Output the [x, y] coordinate of the center of the cell containing the given text.  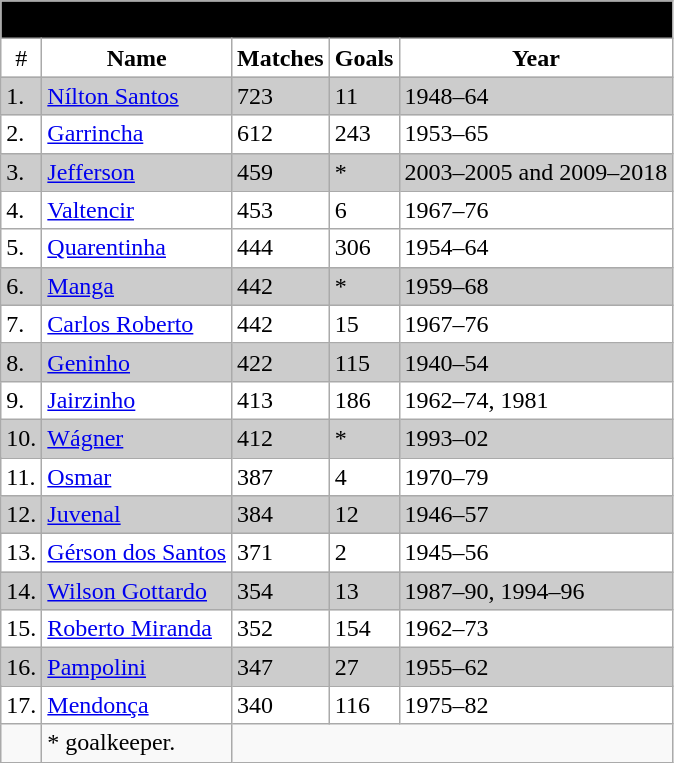
1945–56 [536, 553]
# [22, 58]
5. [22, 248]
354 [281, 591]
1975–82 [536, 705]
243 [364, 134]
13 [364, 591]
Jefferson [137, 172]
6 [364, 210]
6. [22, 286]
612 [281, 134]
11. [22, 477]
306 [364, 248]
723 [281, 96]
27 [364, 667]
13. [22, 553]
1. [22, 96]
15 [364, 324]
8. [22, 362]
186 [364, 400]
1953–65 [536, 134]
422 [281, 362]
453 [281, 210]
Wágner [137, 438]
413 [281, 400]
4. [22, 210]
Year [536, 58]
9. [22, 400]
17. [22, 705]
Wilson Gottardo [137, 591]
1959–68 [536, 286]
1946–57 [536, 515]
7. [22, 324]
Juvenal [137, 515]
16. [22, 667]
* goalkeeper. [137, 743]
1948–64 [536, 96]
Manga [137, 286]
4 [364, 477]
Jairzinho [137, 400]
1987–90, 1994–96 [536, 591]
Pampolini [137, 667]
Quarentinha [137, 248]
Mendonça [137, 705]
Carlos Roberto [137, 324]
387 [281, 477]
154 [364, 629]
11 [364, 96]
2. [22, 134]
116 [364, 705]
444 [281, 248]
352 [281, 629]
1940–54 [536, 362]
Osmar [137, 477]
Geninho [137, 362]
347 [281, 667]
1955–62 [536, 667]
Goals [364, 58]
1962–73 [536, 629]
2003–2005 and 2009–2018 [536, 172]
Matches [281, 58]
12 [364, 515]
Nílton Santos [137, 96]
1993–02 [536, 438]
3. [22, 172]
1962–74, 1981 [536, 400]
Name [137, 58]
Roberto Miranda [137, 629]
14. [22, 591]
412 [281, 438]
15. [22, 629]
Garrincha [137, 134]
2 [364, 553]
384 [281, 515]
12. [22, 515]
115 [364, 362]
1970–79 [536, 477]
459 [281, 172]
Gérson dos Santos [137, 553]
1954–64 [536, 248]
Most appearances [337, 20]
Valtencir [137, 210]
10. [22, 438]
371 [281, 553]
340 [281, 705]
